Provide the (X, Y) coordinate of the cell's center where the given text is located.  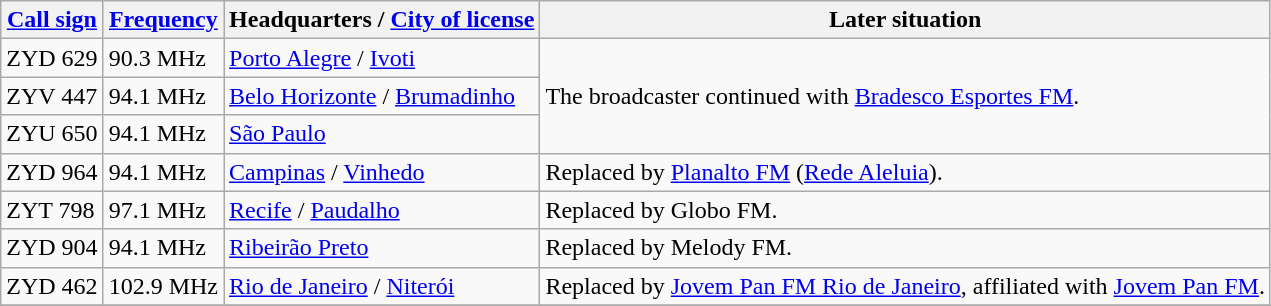
Porto Alegre / Ivoti (382, 58)
ZYD 462 (52, 286)
Later situation (906, 20)
ZYD 629 (52, 58)
ZYT 798 (52, 210)
Call sign (52, 20)
The broadcaster continued with Bradesco Esportes FM. (906, 96)
São Paulo (382, 134)
Recife / Paudalho (382, 210)
Replaced by Melody FM. (906, 248)
Headquarters / City of license (382, 20)
Frequency (163, 20)
ZYD 964 (52, 172)
Replaced by Jovem Pan FM Rio de Janeiro, affiliated with Jovem Pan FM. (906, 286)
ZYD 904 (52, 248)
ZYV 447 (52, 96)
97.1 MHz (163, 210)
Campinas / Vinhedo (382, 172)
Ribeirão Preto (382, 248)
ZYU 650 (52, 134)
Replaced by Planalto FM (Rede Aleluia). (906, 172)
90.3 MHz (163, 58)
Rio de Janeiro / Niterói (382, 286)
Belo Horizonte / Brumadinho (382, 96)
102.9 MHz (163, 286)
Replaced by Globo FM. (906, 210)
